Pinpoint the cell where the given text exists, returning its [X, Y] midpoint coordinate. 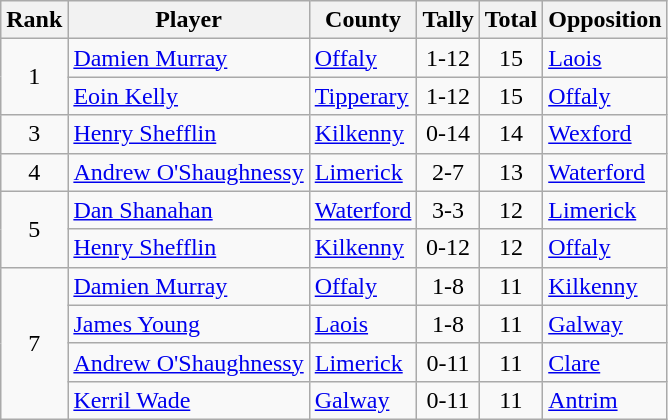
Eoin Kelly [188, 96]
Wexford [605, 134]
5 [34, 229]
4 [34, 172]
3 [34, 134]
13 [511, 172]
Total [511, 20]
Tipperary [363, 96]
James Young [188, 324]
Tally [448, 20]
Kerril Wade [188, 400]
Antrim [605, 400]
Opposition [605, 20]
14 [511, 134]
3-3 [448, 210]
0-14 [448, 134]
2-7 [448, 172]
County [363, 20]
1 [34, 77]
Clare [605, 362]
Player [188, 20]
7 [34, 343]
0-12 [448, 248]
Rank [34, 20]
Dan Shanahan [188, 210]
